For the text-containing cell, return its midpoint in [x, y] coordinate format. 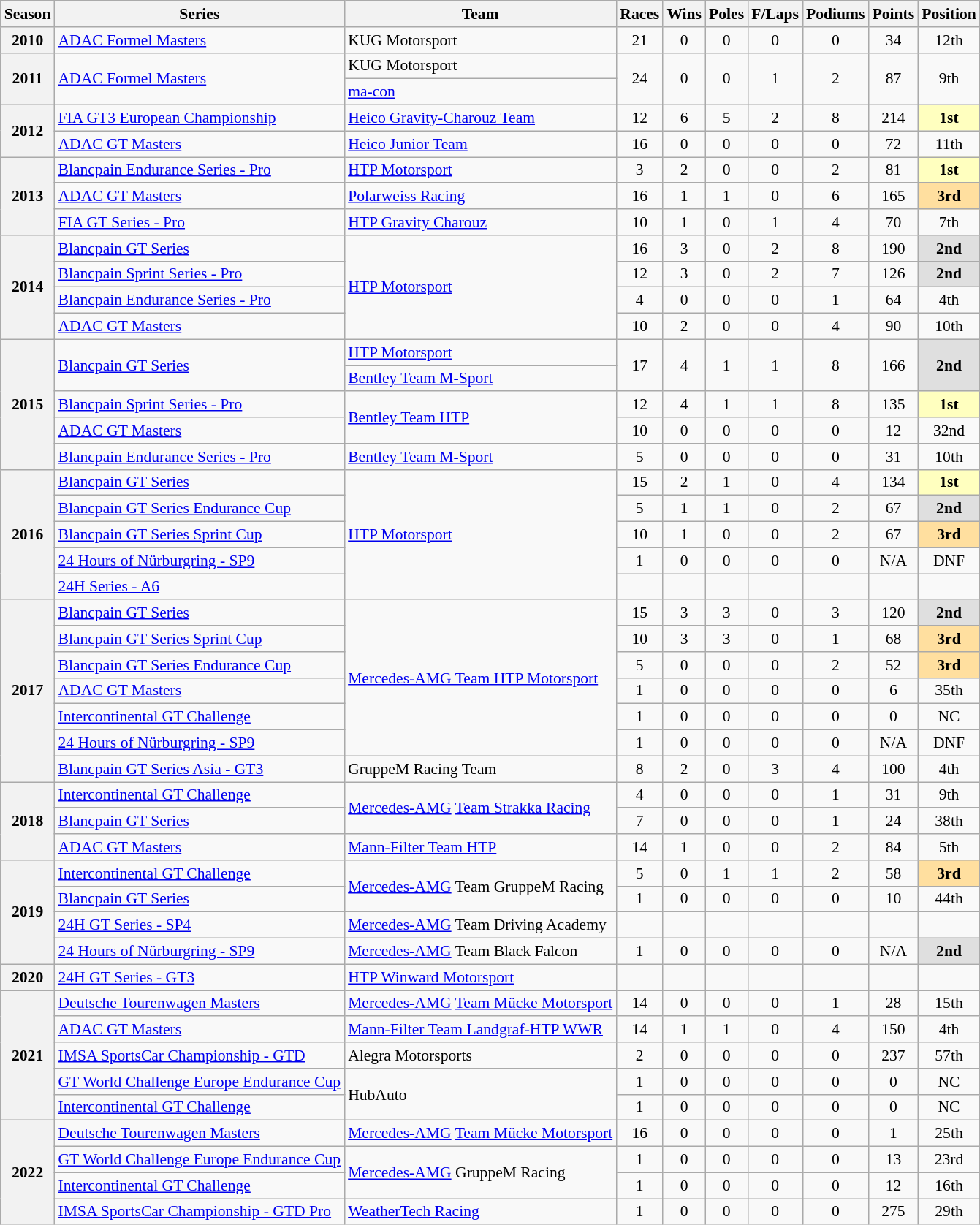
GruppeM Racing Team [480, 769]
44th [949, 899]
87 [894, 79]
2015 [28, 404]
24H GT Series - SP4 [199, 925]
237 [894, 1055]
35th [949, 691]
Polarweiss Racing [480, 197]
28 [894, 1004]
Mercedes-AMG Team HTP Motorsport [480, 678]
126 [894, 274]
16th [949, 1186]
2010 [28, 40]
7th [949, 222]
5th [949, 847]
57th [949, 1055]
IMSA SportsCar Championship - GTD [199, 1055]
25th [949, 1134]
F/Laps [775, 14]
81 [894, 170]
17 [639, 365]
34 [894, 40]
12th [949, 40]
2011 [28, 79]
2019 [28, 912]
Mercedes-AMG Team Driving Academy [480, 925]
134 [894, 482]
2017 [28, 691]
15th [949, 1004]
100 [894, 769]
Mercedes-AMG GruppeM Racing [480, 1172]
Mercedes-AMG Team Black Falcon [480, 952]
Mercedes-AMG Team Strakka Racing [480, 808]
2012 [28, 132]
11th [949, 144]
2014 [28, 287]
275 [894, 1212]
24H Series - A6 [199, 587]
32nd [949, 431]
13 [894, 1160]
72 [894, 144]
FIA GT3 European Championship [199, 118]
2021 [28, 1055]
IMSA SportsCar Championship - GTD Pro [199, 1212]
Season [28, 14]
120 [894, 613]
2016 [28, 534]
Heico Junior Team [480, 144]
29th [949, 1212]
HTP Winward Motorsport [480, 977]
Series [199, 14]
Podiums [836, 14]
Alegra Motorsports [480, 1055]
Bentley Team HTP [480, 418]
Blancpain GT Series Asia - GT3 [199, 769]
70 [894, 222]
68 [894, 639]
84 [894, 847]
58 [894, 873]
38th [949, 822]
23rd [949, 1160]
HTP Gravity Charouz [480, 222]
64 [894, 300]
52 [894, 665]
Races [639, 14]
150 [894, 1030]
214 [894, 118]
Mercedes-AMG Team GruppeM Racing [480, 886]
Mann-Filter Team HTP [480, 847]
190 [894, 249]
HubAuto [480, 1095]
90 [894, 327]
135 [894, 405]
Poles [726, 14]
2022 [28, 1172]
Position [949, 14]
Points [894, 14]
Mann-Filter Team Landgraf-HTP WWR [480, 1030]
2018 [28, 822]
165 [894, 197]
Team [480, 14]
Wins [684, 14]
ma-con [480, 92]
24H GT Series - GT3 [199, 977]
2013 [28, 196]
Heico Gravity-Charouz Team [480, 118]
WeatherTech Racing [480, 1212]
FIA GT Series - Pro [199, 222]
2020 [28, 977]
166 [894, 365]
21 [639, 40]
